Find where the given text appears and provide that cell's center as [X, Y] coordinate. 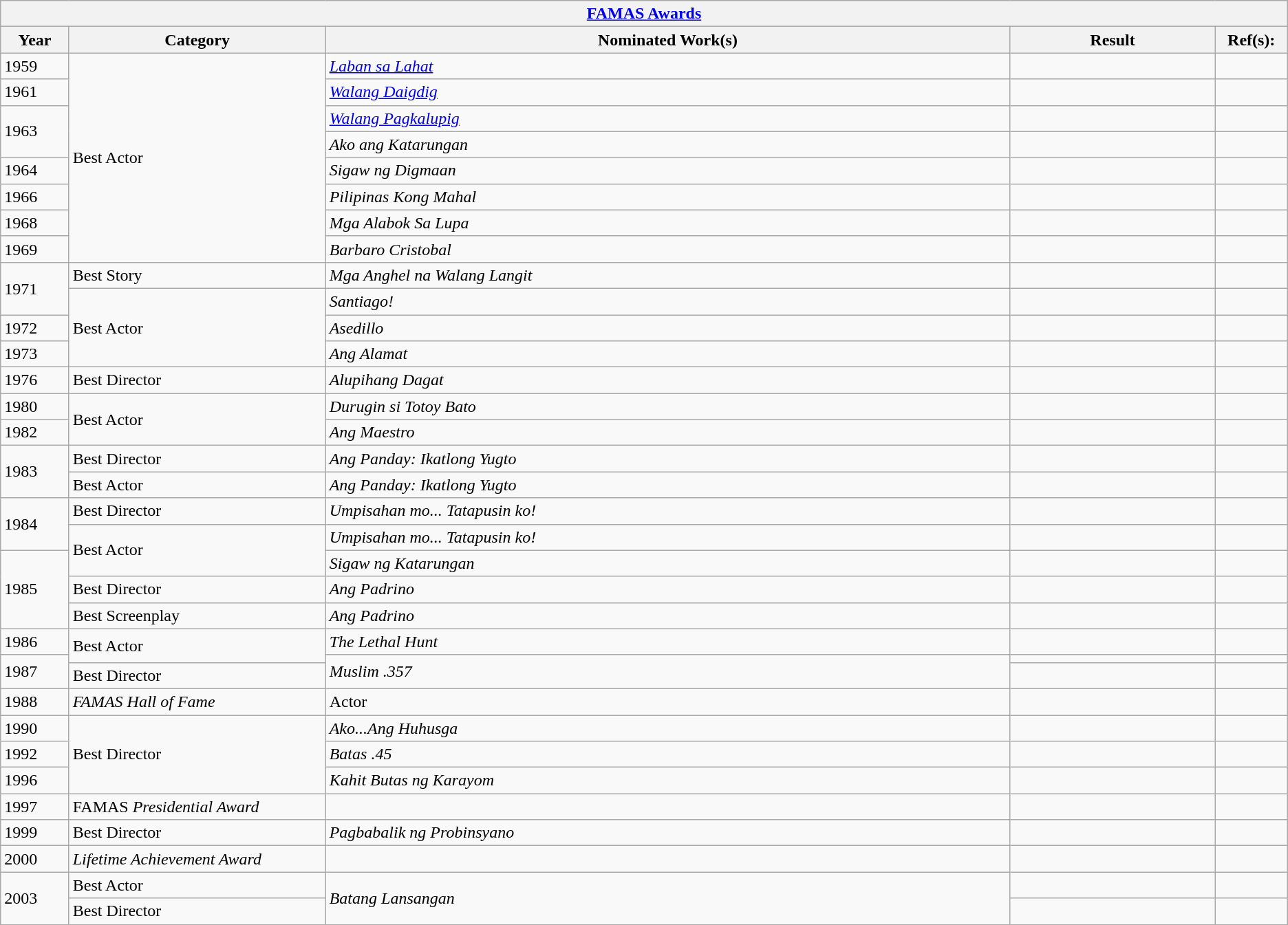
1972 [34, 328]
Mga Alabok Sa Lupa [667, 223]
Best Screenplay [197, 616]
Walang Daigdig [667, 92]
The Lethal Hunt [667, 642]
Santiago! [667, 301]
Barbaro Cristobal [667, 249]
Ako...Ang Huhusga [667, 728]
2000 [34, 859]
Batang Lansangan [667, 898]
1987 [34, 671]
1985 [34, 589]
1980 [34, 406]
Lifetime Achievement Award [197, 859]
Kahit Butas ng Karayom [667, 781]
FAMAS Hall of Fame [197, 701]
1976 [34, 380]
1988 [34, 701]
1973 [34, 354]
Asedillo [667, 328]
1959 [34, 66]
1990 [34, 728]
1983 [34, 472]
Result [1113, 40]
1966 [34, 197]
Mga Anghel na Walang Langit [667, 275]
1997 [34, 807]
1964 [34, 171]
Ang Alamat [667, 354]
Alupihang Dagat [667, 380]
FAMAS Presidential Award [197, 807]
Ako ang Katarungan [667, 144]
2003 [34, 898]
1996 [34, 781]
Sigaw ng Digmaan [667, 171]
Laban sa Lahat [667, 66]
Year [34, 40]
Muslim .357 [667, 671]
Nominated Work(s) [667, 40]
1986 [34, 642]
Pilipinas Kong Mahal [667, 197]
1982 [34, 433]
1968 [34, 223]
1969 [34, 249]
Best Story [197, 275]
1961 [34, 92]
FAMAS Awards [644, 14]
Walang Pagkalupig [667, 118]
1963 [34, 131]
Actor [667, 701]
1999 [34, 833]
Pagbabalik ng Probinsyano [667, 833]
1992 [34, 754]
Ref(s): [1251, 40]
Durugin si Totoy Bato [667, 406]
Category [197, 40]
1971 [34, 288]
1984 [34, 524]
Batas .45 [667, 754]
Sigaw ng Katarungan [667, 563]
Ang Maestro [667, 433]
